Identify which cell holds the provided text, then report its [X, Y] central coordinate. 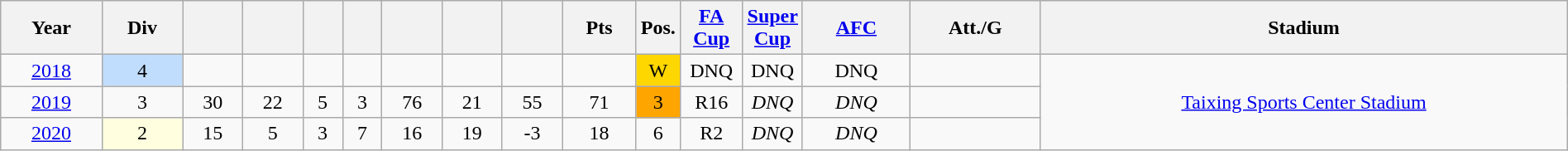
21 [473, 102]
-3 [533, 134]
AFC [857, 28]
W [658, 71]
22 [273, 102]
FA Cup [711, 28]
2020 [51, 134]
R2 [711, 134]
Year [51, 28]
30 [213, 102]
15 [213, 134]
71 [599, 102]
Att./G [976, 28]
Pos. [658, 28]
18 [599, 134]
Stadium [1303, 28]
6 [658, 134]
7 [362, 134]
19 [473, 134]
Super Cup [772, 28]
76 [412, 102]
16 [412, 134]
55 [533, 102]
2019 [51, 102]
R16 [711, 102]
Taixing Sports Center Stadium [1303, 102]
2 [142, 134]
4 [142, 71]
Pts [599, 28]
2018 [51, 71]
Div [142, 28]
